Scan for the cell matching the given text and deliver its [X, Y] coordinate at center. 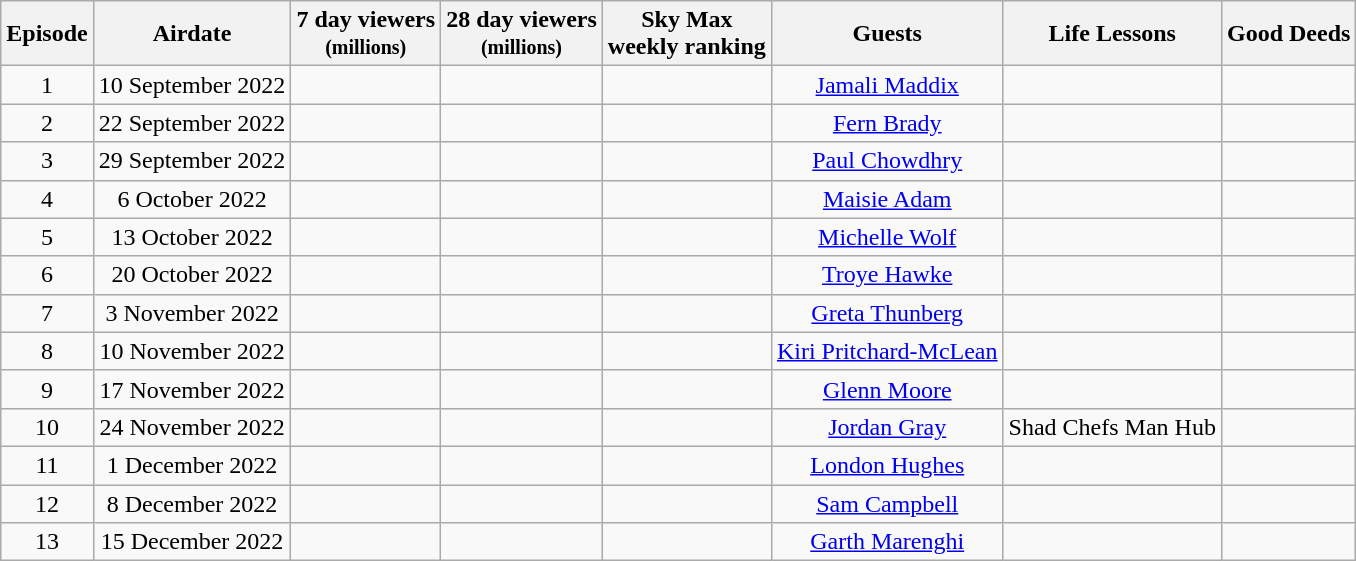
7 [47, 313]
15 December 2022 [192, 542]
24 November 2022 [192, 427]
Paul Chowdhry [887, 161]
Airdate [192, 34]
Good Deeds [1288, 34]
7 day viewers(millions) [366, 34]
Jamali Maddix [887, 85]
8 [47, 351]
4 [47, 199]
Garth Marenghi [887, 542]
9 [47, 389]
Troye Hawke [887, 275]
2 [47, 123]
Kiri Pritchard-McLean [887, 351]
20 October 2022 [192, 275]
13 [47, 542]
3 [47, 161]
1 December 2022 [192, 465]
10 [47, 427]
13 October 2022 [192, 237]
Michelle Wolf [887, 237]
Sam Campbell [887, 503]
Shad Chefs Man Hub [1112, 427]
12 [47, 503]
6 October 2022 [192, 199]
29 September 2022 [192, 161]
London Hughes [887, 465]
Jordan Gray [887, 427]
Fern Brady [887, 123]
3 November 2022 [192, 313]
17 November 2022 [192, 389]
Episode [47, 34]
Life Lessons [1112, 34]
28 day viewers(millions) [522, 34]
1 [47, 85]
10 September 2022 [192, 85]
5 [47, 237]
8 December 2022 [192, 503]
11 [47, 465]
Greta Thunberg [887, 313]
Sky Maxweekly ranking [686, 34]
Guests [887, 34]
6 [47, 275]
22 September 2022 [192, 123]
10 November 2022 [192, 351]
Glenn Moore [887, 389]
Maisie Adam [887, 199]
